Identify which cell holds the provided text, then report its (X, Y) central coordinate. 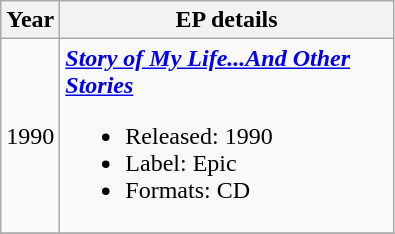
1990 (30, 136)
EP details (227, 20)
Story of My Life...And Other StoriesReleased: 1990Label: EpicFormats: CD (227, 136)
Year (30, 20)
